Find where the given text appears and provide that cell's center as (X, Y) coordinate. 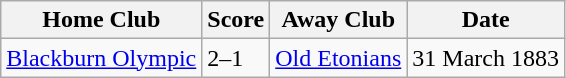
Date (486, 20)
Score (236, 20)
Away Club (338, 20)
31 March 1883 (486, 58)
Home Club (102, 20)
Old Etonians (338, 58)
2–1 (236, 58)
Blackburn Olympic (102, 58)
